Output the (x, y) coordinate of the center of the cell containing the given text.  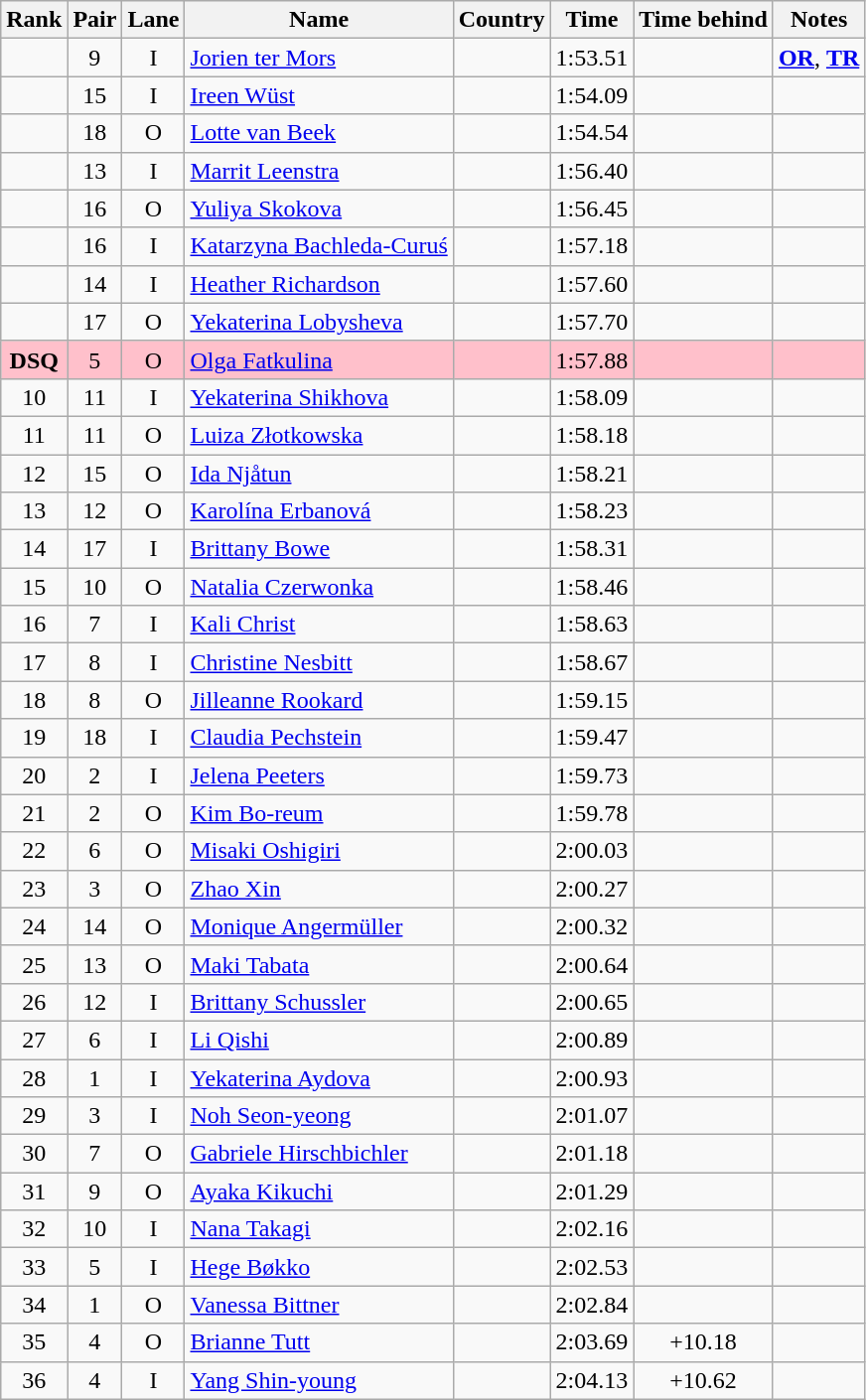
2:00.89 (592, 1040)
25 (34, 964)
1:58.21 (592, 474)
34 (34, 1305)
Name (319, 20)
Notes (818, 20)
Country (502, 20)
20 (34, 775)
Luiza Złotkowska (319, 435)
Ayaka Kikuchi (319, 1191)
2:02.16 (592, 1229)
1:56.45 (592, 209)
29 (34, 1116)
Ida Njåtun (319, 474)
2:00.93 (592, 1077)
27 (34, 1040)
OR, TR (818, 58)
1:58.63 (592, 625)
23 (34, 889)
2:03.69 (592, 1342)
2:04.13 (592, 1380)
35 (34, 1342)
1:57.70 (592, 322)
1:58.46 (592, 587)
Yekaterina Shikhova (319, 397)
Katarzyna Bachleda-Curuś (319, 246)
Karolína Erbanová (319, 511)
1:54.09 (592, 95)
2:00.03 (592, 851)
2:01.29 (592, 1191)
1:59.47 (592, 738)
+10.18 (703, 1342)
2:00.64 (592, 964)
Noh Seon-yeong (319, 1116)
1:58.23 (592, 511)
2:00.32 (592, 926)
28 (34, 1077)
Marrit Leenstra (319, 171)
Rank (34, 20)
Time (592, 20)
21 (34, 813)
1:59.78 (592, 813)
Lane (153, 20)
36 (34, 1380)
Jorien ter Mors (319, 58)
Ireen Wüst (319, 95)
Gabriele Hirschbichler (319, 1154)
Pair (95, 20)
22 (34, 851)
1:59.15 (592, 700)
Time behind (703, 20)
1:54.54 (592, 133)
Brianne Tutt (319, 1342)
1:58.09 (592, 397)
Maki Tabata (319, 964)
2:02.84 (592, 1305)
1:58.18 (592, 435)
Lotte van Beek (319, 133)
24 (34, 926)
Kali Christ (319, 625)
1:56.40 (592, 171)
Claudia Pechstein (319, 738)
Yekaterina Lobysheva (319, 322)
2:00.65 (592, 1002)
Christine Nesbitt (319, 662)
1:57.18 (592, 246)
Monique Angermüller (319, 926)
26 (34, 1002)
2:00.27 (592, 889)
DSQ (34, 359)
19 (34, 738)
Natalia Czerwonka (319, 587)
1:58.67 (592, 662)
Jelena Peeters (319, 775)
33 (34, 1267)
Yang Shin-young (319, 1380)
1:57.88 (592, 359)
2:02.53 (592, 1267)
2:01.07 (592, 1116)
Misaki Oshigiri (319, 851)
+10.62 (703, 1380)
1:57.60 (592, 284)
Nana Takagi (319, 1229)
Olga Fatkulina (319, 359)
1:59.73 (592, 775)
1:53.51 (592, 58)
Vanessa Bittner (319, 1305)
Yuliya Skokova (319, 209)
Heather Richardson (319, 284)
Yekaterina Aydova (319, 1077)
30 (34, 1154)
Hege Bøkko (319, 1267)
Brittany Bowe (319, 549)
Brittany Schussler (319, 1002)
Jilleanne Rookard (319, 700)
32 (34, 1229)
Li Qishi (319, 1040)
31 (34, 1191)
Kim Bo-reum (319, 813)
2:01.18 (592, 1154)
1:58.31 (592, 549)
Zhao Xin (319, 889)
